Detect which cell encompasses the target text, then output its (x, y) center coordinate. 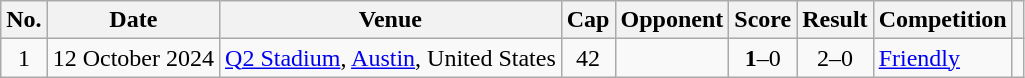
Date (133, 20)
1–0 (763, 58)
Competition (942, 20)
Opponent (672, 20)
No. (24, 20)
1 (24, 58)
2–0 (835, 58)
Result (835, 20)
Venue (391, 20)
Score (763, 20)
Q2 Stadium, Austin, United States (391, 58)
Cap (588, 20)
12 October 2024 (133, 58)
42 (588, 58)
Friendly (942, 58)
